Capture the cell that displays the provided text and extract its (X, Y) central coordinate. 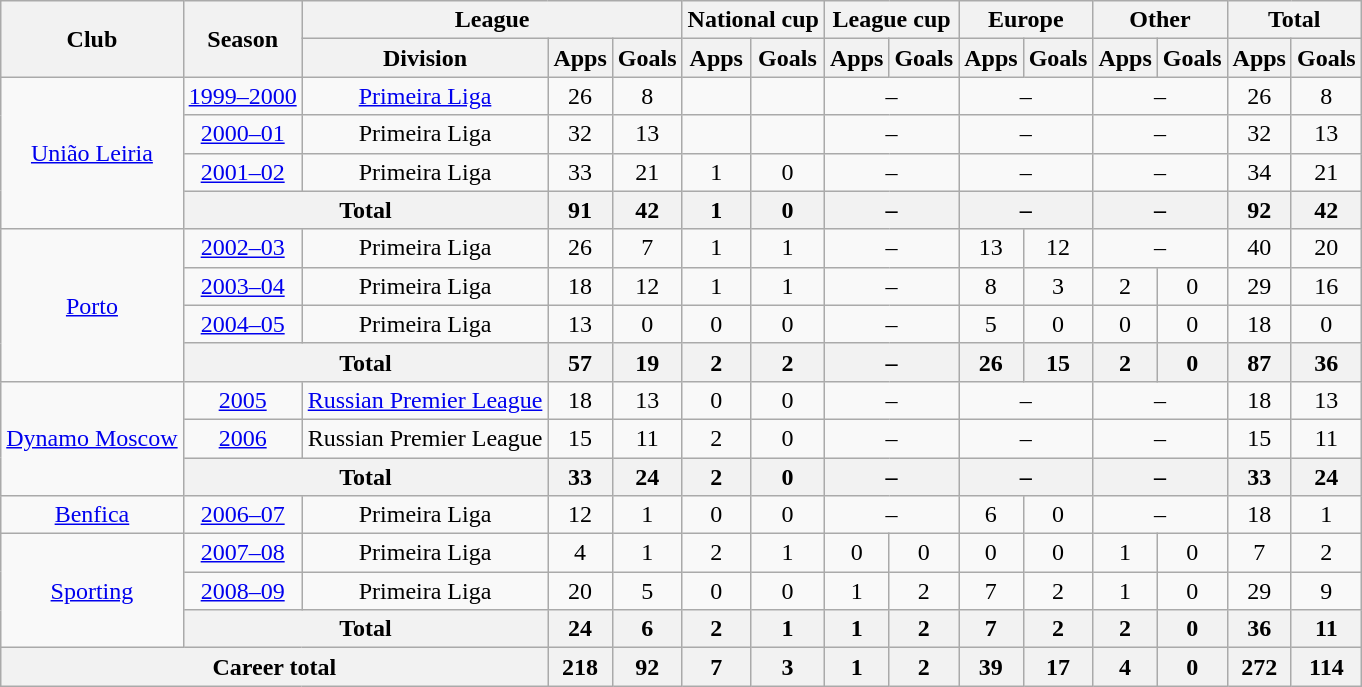
Season (242, 39)
Europe (1026, 20)
39 (991, 667)
Division (425, 58)
Porto (92, 305)
Sporting (92, 591)
114 (1326, 667)
272 (1259, 667)
34 (1259, 172)
2000–01 (242, 134)
Dynamo Moscow (92, 438)
Career total (274, 667)
16 (1326, 286)
2006 (242, 438)
Other (1160, 20)
Benfica (92, 515)
19 (647, 362)
17 (1058, 667)
League cup (891, 20)
1999–2000 (242, 96)
League (492, 20)
91 (580, 210)
2001–02 (242, 172)
National cup (753, 20)
União Leiria (92, 153)
2006–07 (242, 515)
87 (1259, 362)
218 (580, 667)
2003–04 (242, 286)
2002–03 (242, 248)
2007–08 (242, 553)
9 (1326, 591)
2005 (242, 400)
57 (580, 362)
2008–09 (242, 591)
2004–05 (242, 324)
Club (92, 39)
40 (1259, 248)
